Pinpoint the cell where the given text exists, returning its (X, Y) midpoint coordinate. 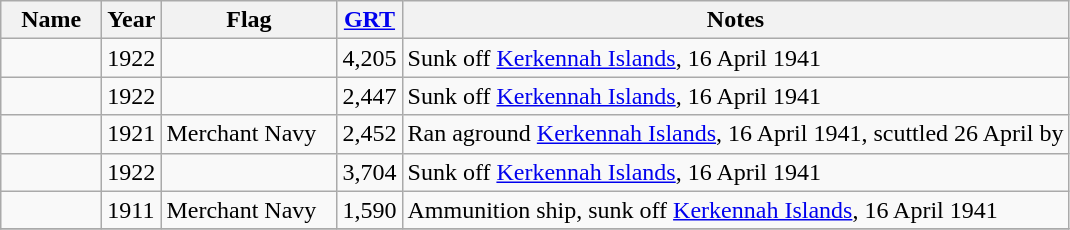
Ran aground Kerkennah Islands, 16 April 1941, scuttled 26 April by (736, 134)
1911 (132, 210)
Ammunition ship, sunk off Kerkennah Islands, 16 April 1941 (736, 210)
Flag (249, 20)
4,205 (370, 58)
3,704 (370, 172)
GRT (370, 20)
2,447 (370, 96)
2,452 (370, 134)
Notes (736, 20)
Name (52, 20)
Year (132, 20)
1,590 (370, 210)
1921 (132, 134)
